Return (X, Y) of the center of cell containing provided text 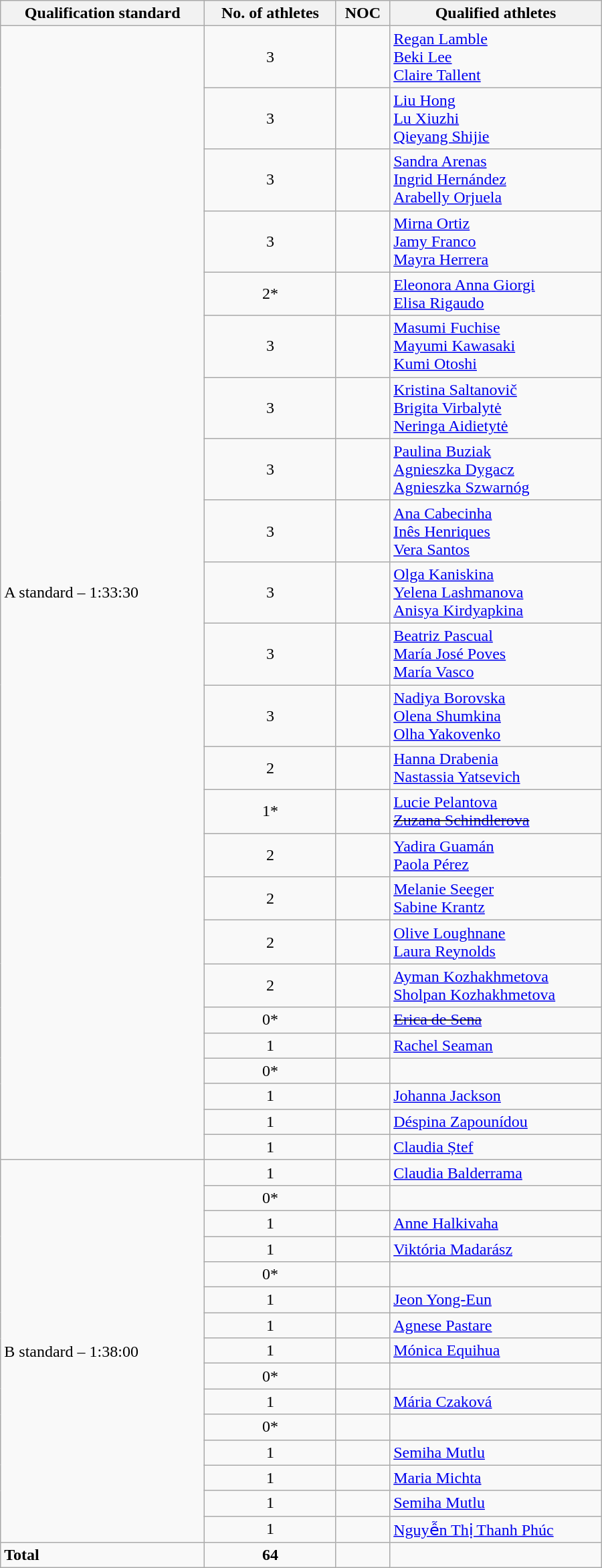
A standard – 1:33:30 (103, 593)
Eleonora Anna Giorgi Elisa Rigaudo (496, 294)
B standard – 1:38:00 (103, 1351)
Lucie Pelantova Zuzana Schindlerova (496, 811)
Beatriz Pascual María José Poves María Vasco (496, 654)
Sandra Arenas Ingrid Hernández Arabelly Orjuela (496, 180)
Masumi Fuchise Mayumi Kawasaki Kumi Otoshi (496, 346)
Melanie SeegerSabine Krantz (496, 898)
Déspina Zapounídou (496, 1122)
No. of athletes (270, 13)
Ayman KozhakhmetovaSholpan Kozhakhmetova (496, 985)
64 (270, 1555)
Viktória Madarász (496, 1249)
Nguyễn Thị Thanh Phúc (496, 1529)
Agnese Pastare (496, 1325)
Total (103, 1555)
Paulina Buziak Agnieszka Dygacz Agnieszka Szwarnóg (496, 469)
Kristina Saltanovič Brigita Virbalytė Neringa Aidietytė (496, 408)
Regan Lamble Beki Lee Claire Tallent (496, 57)
Johanna Jackson (496, 1096)
Erica de Sena (496, 1020)
Claudia Ștef (496, 1147)
NOC (363, 13)
Mirna Ortiz Jamy Franco Mayra Herrera (496, 241)
Ana Cabecinha Inês Henriques Vera Santos (496, 531)
Yadira GuamánPaola Pérez (496, 856)
Olga Kaniskina Yelena Lashmanova Anisya Kirdyapkina (496, 592)
Olive LoughnaneLaura Reynolds (496, 942)
Nadiya Borovska Olena Shumkina Olha Yakovenko (496, 715)
Jeon Yong-Eun (496, 1300)
Mónica Equihua (496, 1351)
Anne Halkivaha (496, 1223)
Liu Hong Lu Xiuzhi Qieyang Shijie (496, 118)
Rachel Seaman (496, 1045)
Qualification standard (103, 13)
Claudia Balderrama (496, 1172)
Qualified athletes (496, 13)
2* (270, 294)
Maria Michta (496, 1478)
1* (270, 811)
Hanna DrabeniaNastassia Yatsevich (496, 769)
Mária Czaková (496, 1402)
